Determine the [x, y] coordinate at the center of the cell enclosing the given text.  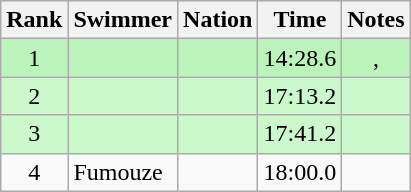
Swimmer [123, 20]
, [376, 58]
17:41.2 [300, 134]
1 [34, 58]
3 [34, 134]
Time [300, 20]
Notes [376, 20]
18:00.0 [300, 172]
4 [34, 172]
2 [34, 96]
Rank [34, 20]
14:28.6 [300, 58]
17:13.2 [300, 96]
Fumouze [123, 172]
Nation [218, 20]
